Return the (X, Y) coordinate for the center point of the cell that contains the specified text.  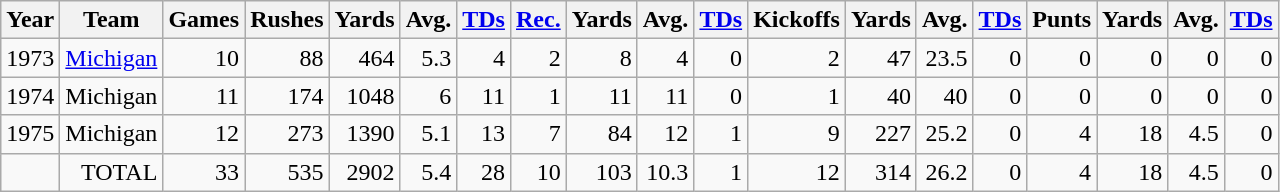
1390 (364, 134)
10.3 (666, 172)
103 (602, 172)
Rec. (538, 20)
Team (112, 20)
174 (287, 96)
1975 (30, 134)
Games (204, 20)
Rushes (287, 20)
1974 (30, 96)
33 (204, 172)
47 (880, 58)
Kickoffs (797, 20)
1048 (364, 96)
6 (428, 96)
464 (364, 58)
314 (880, 172)
Year (30, 20)
5.4 (428, 172)
8 (602, 58)
Punts (1062, 20)
5.1 (428, 134)
535 (287, 172)
273 (287, 134)
9 (797, 134)
2902 (364, 172)
25.2 (944, 134)
227 (880, 134)
13 (484, 134)
84 (602, 134)
28 (484, 172)
1973 (30, 58)
5.3 (428, 58)
TOTAL (112, 172)
23.5 (944, 58)
7 (538, 134)
88 (287, 58)
26.2 (944, 172)
